From the cell containing the given text, extract its center point as (x, y) coordinate. 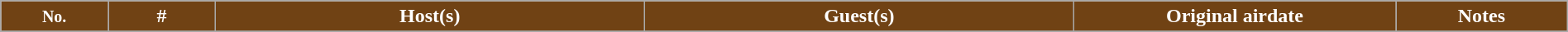
No. (55, 16)
Original airdate (1234, 16)
Host(s) (430, 16)
Guest(s) (858, 16)
Notes (1482, 16)
# (161, 16)
